Return the [x, y] coordinate for the center point of the cell that contains the specified text.  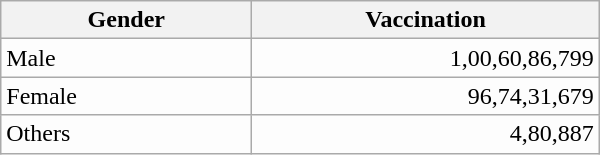
Others [126, 134]
Vaccination [426, 20]
96,74,31,679 [426, 96]
Female [126, 96]
Gender [126, 20]
4,80,887 [426, 134]
1,00,60,86,799 [426, 58]
Male [126, 58]
